Provide the [x, y] coordinate of the cell's center where the given text is located.  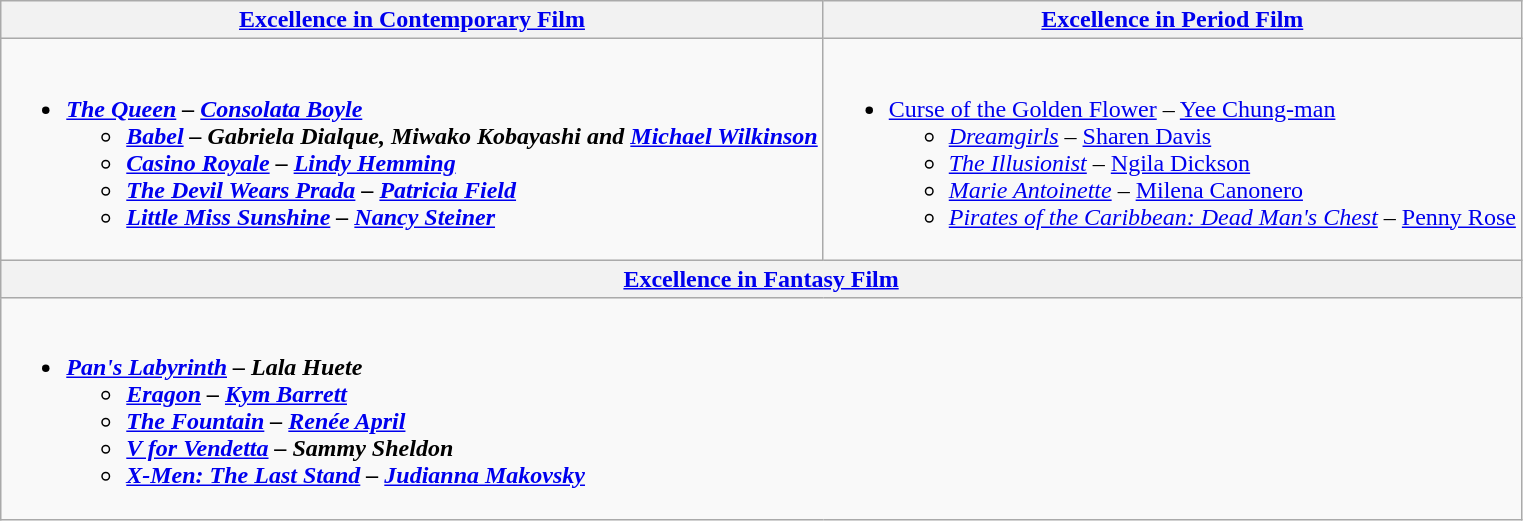
Excellence in Fantasy Film [762, 279]
Excellence in Contemporary Film [412, 20]
Pan's Labyrinth – Lala HueteEragon – Kym BarrettThe Fountain – Renée AprilV for Vendetta – Sammy SheldonX-Men: The Last Stand – Judianna Makovsky [762, 408]
Excellence in Period Film [1172, 20]
